Output the (X, Y) coordinate of the center of the cell containing the given text.  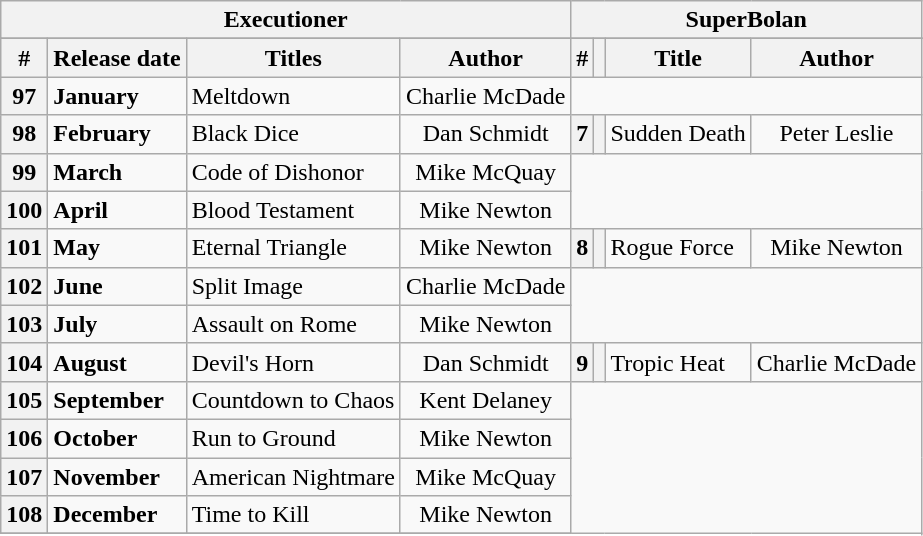
Peter Leslie (836, 134)
August (117, 362)
108 (24, 515)
Eternal Triangle (293, 248)
99 (24, 172)
Title (678, 58)
107 (24, 477)
Tropic Heat (678, 362)
102 (24, 286)
Assault on Rome (293, 324)
9 (582, 362)
97 (24, 96)
June (117, 286)
101 (24, 248)
Split Image (293, 286)
Run to Ground (293, 438)
104 (24, 362)
October (117, 438)
December (117, 515)
Sudden Death (678, 134)
8 (582, 248)
Devil's Horn (293, 362)
Executioner (286, 20)
February (117, 134)
Titles (293, 58)
100 (24, 210)
American Nightmare (293, 477)
November (117, 477)
May (117, 248)
Code of Dishonor (293, 172)
July (117, 324)
Black Dice (293, 134)
March (117, 172)
January (117, 96)
105 (24, 400)
7 (582, 134)
Meltdown (293, 96)
Countdown to Chaos (293, 400)
103 (24, 324)
106 (24, 438)
Blood Testament (293, 210)
Kent Delaney (485, 400)
Time to Kill (293, 515)
April (117, 210)
September (117, 400)
SuperBolan (746, 20)
98 (24, 134)
Rogue Force (678, 248)
Release date (117, 58)
